Locate the cell with the specified text and output its (X, Y) center coordinate. 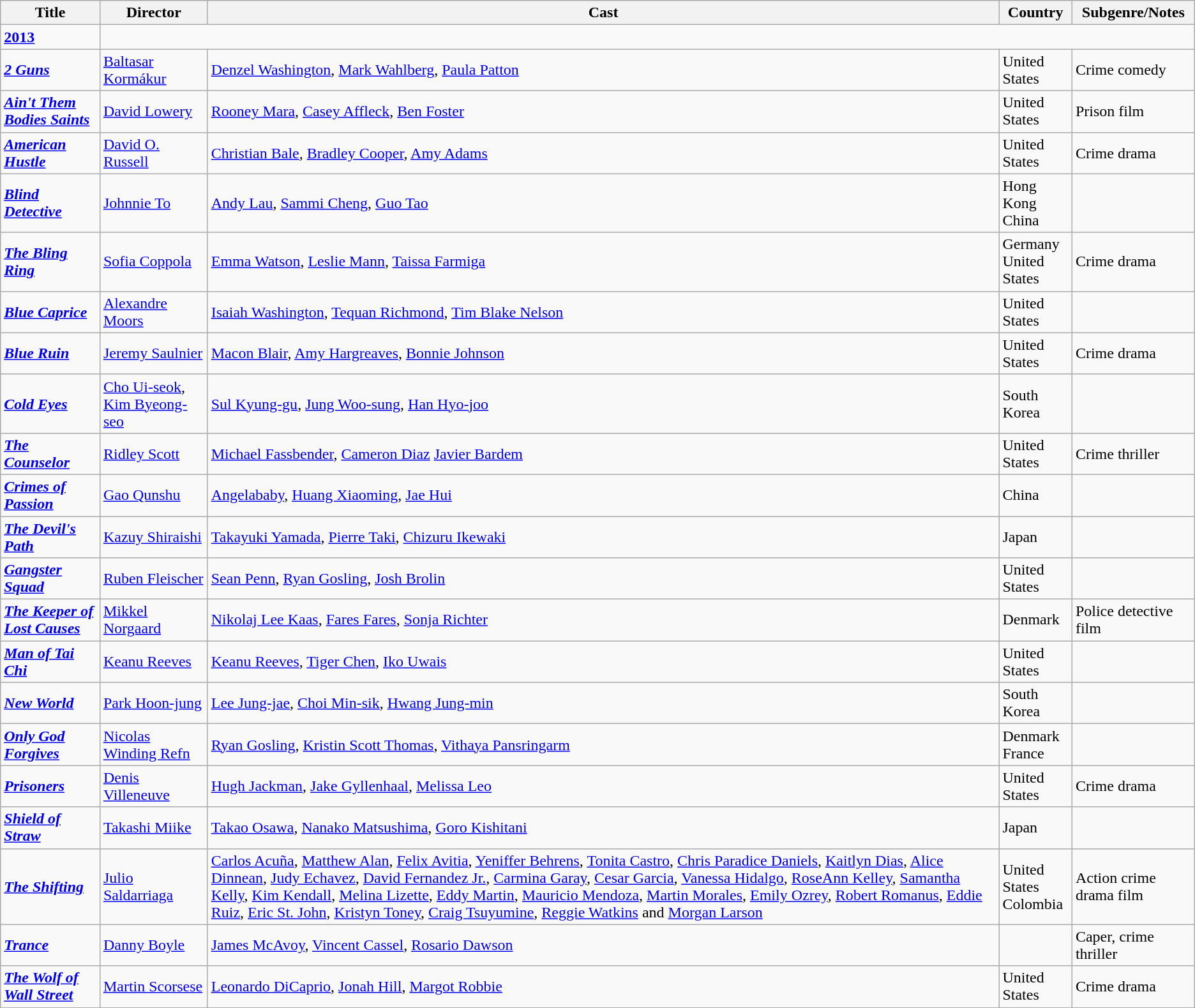
Danny Boyle (153, 945)
Blue Caprice (50, 312)
Angelababy, Huang Xiaoming, Jae Hui (603, 495)
Blue Ruin (50, 354)
Park Hoon-jung (153, 703)
Denzel Washington, Mark Wahlberg, Paula Patton (603, 70)
American Hustle (50, 153)
DenmarkFrance (1035, 744)
Isaiah Washington, Tequan Richmond, Tim Blake Nelson (603, 312)
Country (1035, 13)
Takayuki Yamada, Pierre Taki, Chizuru Ikewaki (603, 536)
Cast (603, 13)
The Bling Ring (50, 262)
Director (153, 13)
James McAvoy, Vincent Cassel, Rosario Dawson (603, 945)
Lee Jung-jae, Choi Min-sik, Hwang Jung-min (603, 703)
Sofia Coppola (153, 262)
Johnnie To (153, 203)
Gao Qunshu (153, 495)
The Devil's Path (50, 536)
Police detective film (1133, 621)
Shield of Straw (50, 827)
Julio Saldarriaga (153, 886)
Action crime drama film (1133, 886)
Subgenre/Notes (1133, 13)
Macon Blair, Amy Hargreaves, Bonnie Johnson (603, 354)
Michael Fassbender, Cameron Diaz Javier Bardem (603, 453)
Baltasar Kormákur (153, 70)
China (1035, 495)
Denmark (1035, 621)
Prisoners (50, 786)
2 Guns (50, 70)
GermanyUnited States (1035, 262)
Ain't Them Bodies Saints (50, 111)
Denis Villeneuve (153, 786)
Keanu Reeves, Tiger Chen, Iko Uwais (603, 661)
Mikkel Norgaard (153, 621)
Takao Osawa, Nanako Matsushima, Goro Kishitani (603, 827)
Sul Kyung-gu, Jung Woo-sung, Han Hyo-joo (603, 403)
Hugh Jackman, Jake Gyllenhaal, Melissa Leo (603, 786)
Crime comedy (1133, 70)
Crime thriller (1133, 453)
The Counselor (50, 453)
Leonardo DiCaprio, Jonah Hill, Margot Robbie (603, 987)
David Lowery (153, 111)
Nicolas Winding Refn (153, 744)
Kazuy Shiraishi (153, 536)
United StatesColombia (1035, 886)
Takashi Miike (153, 827)
Cold Eyes (50, 403)
Ryan Gosling, Kristin Scott Thomas, Vithaya Pansringarm (603, 744)
Emma Watson, Leslie Mann, Taissa Farmiga (603, 262)
New World (50, 703)
Caper, crime thriller (1133, 945)
Jeremy Saulnier (153, 354)
The Shifting (50, 886)
Andy Lau, Sammi Cheng, Guo Tao (603, 203)
Alexandre Moors (153, 312)
Keanu Reeves (153, 661)
Ridley Scott (153, 453)
Hong KongChina (1035, 203)
Title (50, 13)
Christian Bale, Bradley Cooper, Amy Adams (603, 153)
Trance (50, 945)
Prison film (1133, 111)
The Keeper of Lost Causes (50, 621)
Cho Ui-seok, Kim Byeong-seo (153, 403)
Crimes of Passion (50, 495)
Rooney Mara, Casey Affleck, Ben Foster (603, 111)
Martin Scorsese (153, 987)
2013 (50, 37)
David O. Russell (153, 153)
Man of Tai Chi (50, 661)
Ruben Fleischer (153, 578)
Nikolaj Lee Kaas, Fares Fares, Sonja Richter (603, 621)
Only God Forgives (50, 744)
Blind Detective (50, 203)
Gangster Squad (50, 578)
Sean Penn, Ryan Gosling, Josh Brolin (603, 578)
The Wolf of Wall Street (50, 987)
